Pinpoint the cell where the given text exists, returning its [x, y] midpoint coordinate. 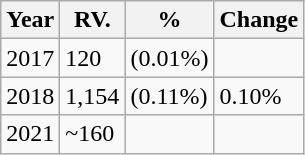
120 [92, 58]
1,154 [92, 96]
Year [30, 20]
Change [259, 20]
~160 [92, 134]
(0.01%) [170, 58]
(0.11%) [170, 96]
2021 [30, 134]
2017 [30, 58]
RV. [92, 20]
% [170, 20]
0.10% [259, 96]
2018 [30, 96]
